Locate the cell with the specified text and output its (X, Y) center coordinate. 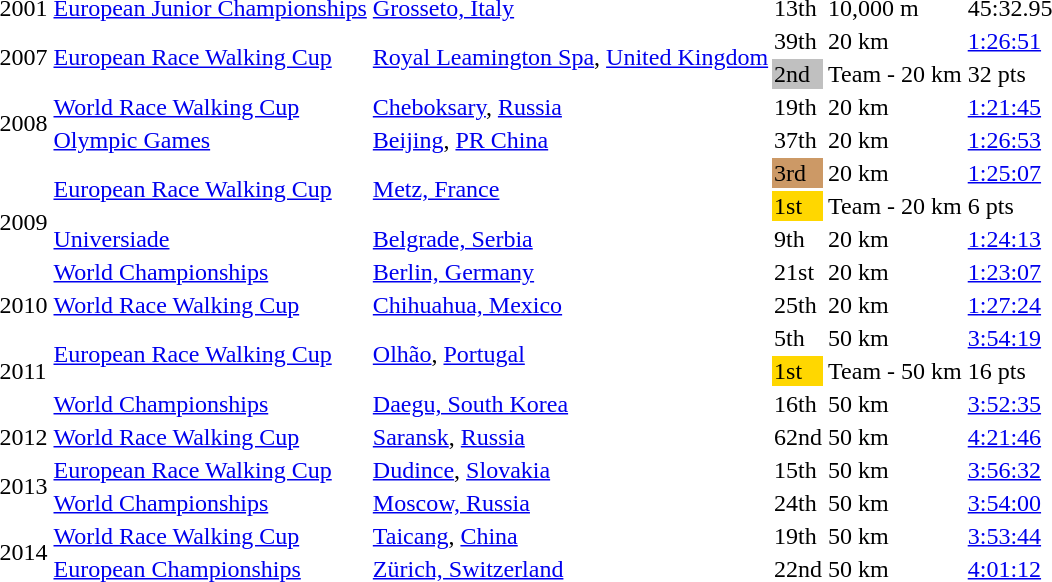
Olympic Games (210, 140)
15th (798, 470)
Saransk, Russia (570, 437)
Taicang, China (570, 536)
24th (798, 503)
Belgrade, Serbia (570, 239)
62nd (798, 437)
Daegu, South Korea (570, 404)
2nd (798, 74)
Universiade (210, 239)
Dudince, Slovakia (570, 470)
Cheboksary, Russia (570, 107)
Olhão, Portugal (570, 354)
39th (798, 41)
Moscow, Russia (570, 503)
Berlin, Germany (570, 272)
Metz, France (570, 190)
Beijing, PR China (570, 140)
Royal Leamington Spa, United Kingdom (570, 58)
9th (798, 239)
Chihuahua, Mexico (570, 305)
5th (798, 338)
21st (798, 272)
25th (798, 305)
Team - 50 km (896, 371)
16th (798, 404)
37th (798, 140)
3rd (798, 173)
